From the cell containing the given text, extract its center point as (X, Y) coordinate. 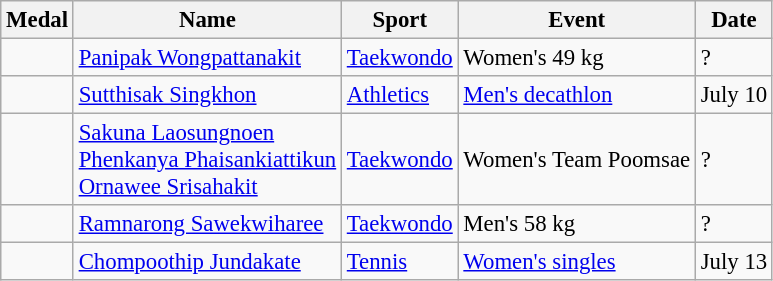
Women's 49 kg (576, 58)
Women's Team Poomsae (576, 160)
July 13 (734, 262)
Name (207, 20)
Sport (400, 20)
Sutthisak Singkhon (207, 95)
Event (576, 20)
July 10 (734, 95)
Tennis (400, 262)
Date (734, 20)
Panipak Wongpattanakit (207, 58)
Athletics (400, 95)
Ramnarong Sawekwiharee (207, 224)
Medal (38, 20)
Chompoothip Jundakate (207, 262)
Sakuna LaosungnoenPhenkanya PhaisankiattikunOrnawee Srisahakit (207, 160)
Men's decathlon (576, 95)
Men's 58 kg (576, 224)
Women's singles (576, 262)
